Determine the (X, Y) coordinate at the center of the cell enclosing the given text.  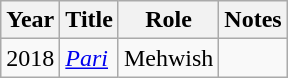
Role (168, 20)
Year (30, 20)
Notes (253, 20)
Title (90, 20)
2018 (30, 58)
Mehwish (168, 58)
Pari (90, 58)
